Return the (x, y) coordinate for the center point of the cell that contains the specified text.  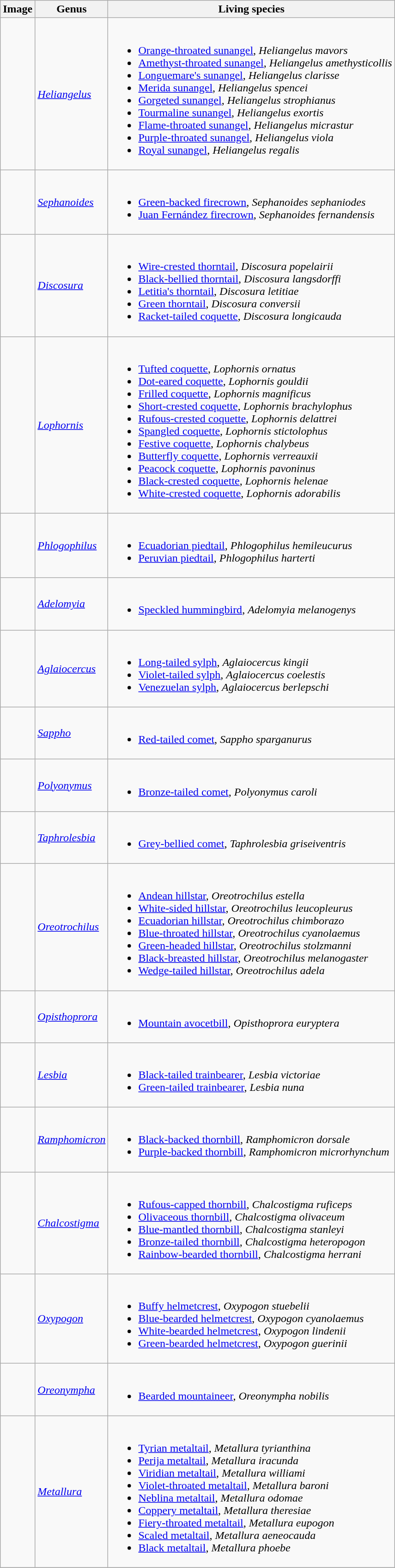
Adelomyia (72, 604)
Image (18, 9)
Mountain avocetbill, Opisthoprora euryptera (251, 1016)
Chalcostigma (72, 1223)
Polyonymus (72, 785)
Oxypogon (72, 1319)
Bronze-tailed comet, Polyonymus caroli (251, 785)
Heliangelus (72, 94)
Living species (251, 9)
Metallura (72, 1491)
Black-backed thornbill, Ramphomicron dorsalePurple-backed thornbill, Ramphomicron microrhynchum (251, 1140)
Lophornis (72, 425)
Red-tailed comet, Sappho sparganurus (251, 733)
Black-tailed trainbearer, Lesbia victoriaeGreen-tailed trainbearer, Lesbia nuna (251, 1075)
Genus (72, 9)
Bearded mountaineer, Oreonympha nobilis (251, 1390)
Long-tailed sylph, Aglaiocercus kingiiViolet-tailed sylph, Aglaiocercus coelestisVenezuelan sylph, Aglaiocercus berlepschi (251, 668)
Taphrolesbia (72, 837)
Sephanoides (72, 202)
Green-backed firecrown, Sephanoides sephaniodesJuan Fernández firecrown, Sephanoides fernandensis (251, 202)
Lesbia (72, 1075)
Discosura (72, 285)
Oreotrochilus (72, 927)
Oreonympha (72, 1390)
Opisthoprora (72, 1016)
Ecuadorian piedtail, Phlogophilus hemileucurusPeruvian piedtail, Phlogophilus harterti (251, 545)
Speckled hummingbird, Adelomyia melanogenys (251, 604)
Sappho (72, 733)
Grey-bellied comet, Taphrolesbia griseiventris (251, 837)
Aglaiocercus (72, 668)
Ramphomicron (72, 1140)
Phlogophilus (72, 545)
